From the cell containing the given text, extract its center point as (x, y) coordinate. 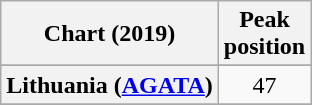
Lithuania (AGATA) (110, 85)
Chart (2019) (110, 34)
Peakposition (264, 34)
47 (264, 85)
